Detect which cell encompasses the target text, then output its [x, y] center coordinate. 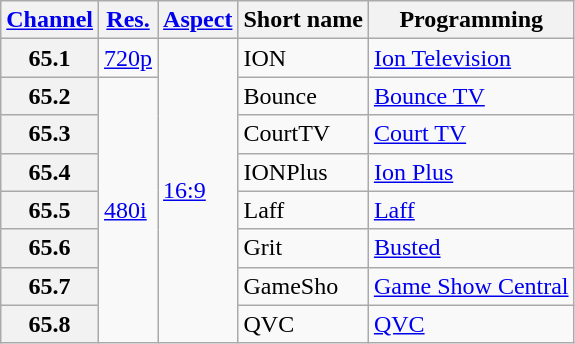
Programming [471, 20]
65.5 [50, 210]
Busted [471, 248]
720p [128, 58]
Grit [303, 248]
65.3 [50, 134]
Short name [303, 20]
65.7 [50, 286]
Ion Television [471, 58]
CourtTV [303, 134]
480i [128, 210]
Res. [128, 20]
Channel [50, 20]
IONPlus [303, 172]
Game Show Central [471, 286]
65.8 [50, 324]
65.1 [50, 58]
GameSho [303, 286]
65.6 [50, 248]
Court TV [471, 134]
16:9 [198, 191]
Ion Plus [471, 172]
Aspect [198, 20]
Bounce TV [471, 96]
65.2 [50, 96]
Bounce [303, 96]
65.4 [50, 172]
ION [303, 58]
